From the cell containing the given text, extract its center point as (x, y) coordinate. 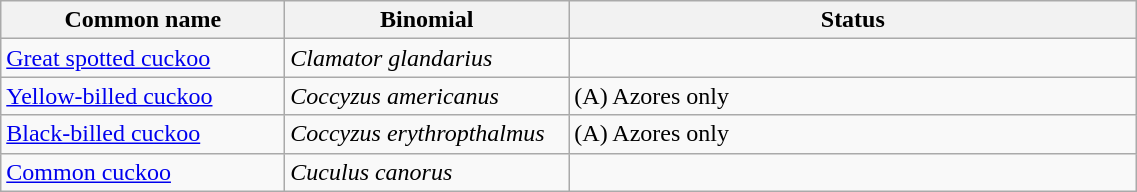
Great spotted cuckoo (143, 58)
Coccyzus erythropthalmus (427, 134)
Common cuckoo (143, 172)
Black-billed cuckoo (143, 134)
Cuculus canorus (427, 172)
Clamator glandarius (427, 58)
Binomial (427, 20)
Yellow-billed cuckoo (143, 96)
Coccyzus americanus (427, 96)
Common name (143, 20)
Status (853, 20)
